Locate the cell with the specified text and output its [x, y] center coordinate. 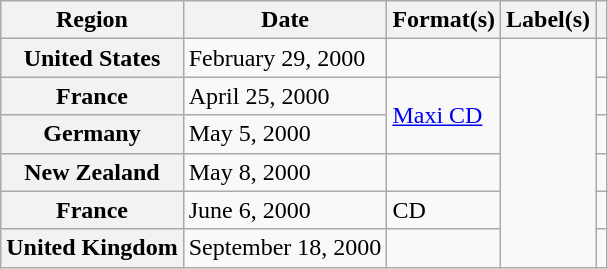
May 5, 2000 [285, 134]
June 6, 2000 [285, 210]
CD [444, 210]
May 8, 2000 [285, 172]
United States [92, 58]
Format(s) [444, 20]
New Zealand [92, 172]
Germany [92, 134]
Maxi CD [444, 115]
September 18, 2000 [285, 248]
Region [92, 20]
Date [285, 20]
April 25, 2000 [285, 96]
United Kingdom [92, 248]
February 29, 2000 [285, 58]
Label(s) [548, 20]
